Search for the cell housing the specified text and yield its [x, y] center coordinate. 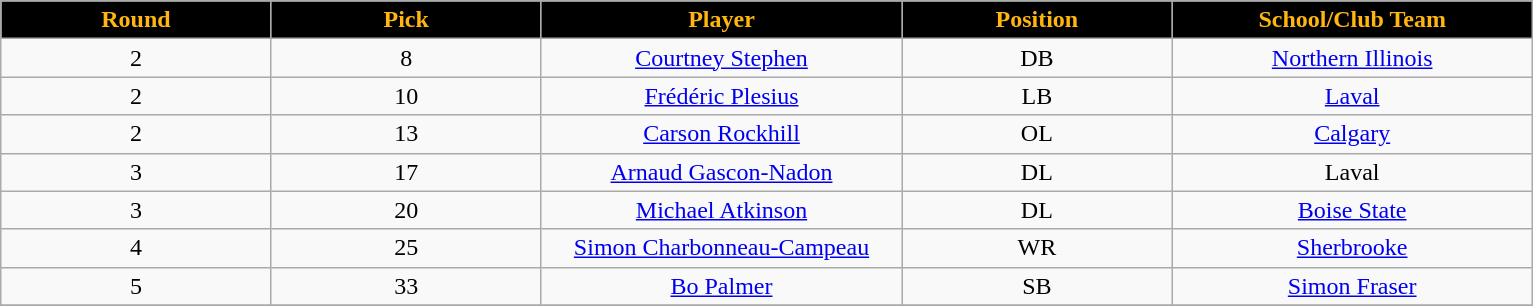
Simon Charbonneau-Campeau [721, 248]
WR [1037, 248]
8 [406, 58]
Frédéric Plesius [721, 96]
Sherbrooke [1352, 248]
Michael Atkinson [721, 210]
Simon Fraser [1352, 286]
Position [1037, 20]
Northern Illinois [1352, 58]
Bo Palmer [721, 286]
Player [721, 20]
25 [406, 248]
17 [406, 172]
4 [136, 248]
School/Club Team [1352, 20]
33 [406, 286]
Calgary [1352, 134]
SB [1037, 286]
5 [136, 286]
Boise State [1352, 210]
Pick [406, 20]
DB [1037, 58]
Courtney Stephen [721, 58]
Round [136, 20]
Arnaud Gascon-Nadon [721, 172]
10 [406, 96]
13 [406, 134]
LB [1037, 96]
OL [1037, 134]
Carson Rockhill [721, 134]
20 [406, 210]
